From the cell containing the given text, extract its center point as [x, y] coordinate. 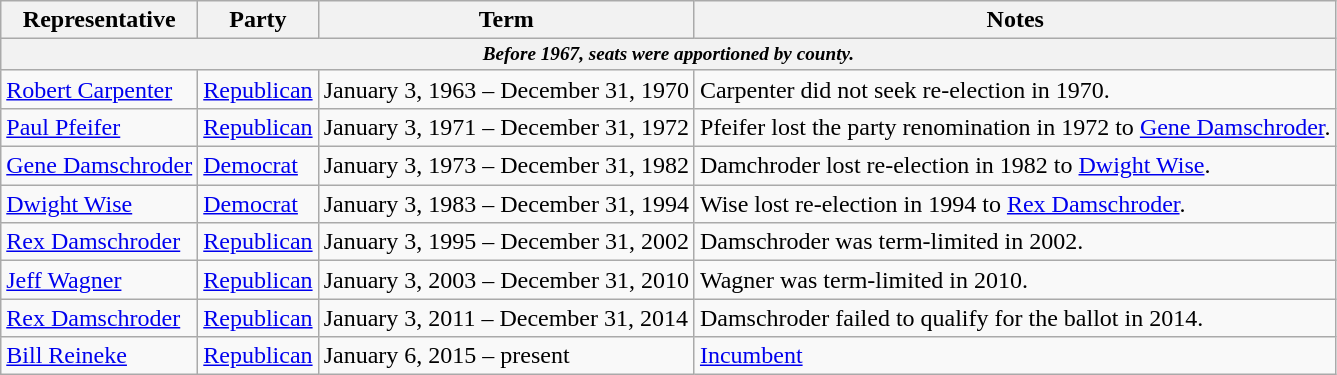
Term [506, 20]
Dwight Wise [100, 204]
Jeff Wagner [100, 280]
January 3, 2003 – December 31, 2010 [506, 280]
January 3, 1973 – December 31, 1982 [506, 166]
Wagner was term-limited in 2010. [1015, 280]
Representative [100, 20]
Paul Pfeifer [100, 128]
Bill Reineke [100, 356]
Damschroder was term-limited in 2002. [1015, 242]
Wise lost re-election in 1994 to Rex Damschroder. [1015, 204]
Party [258, 20]
January 6, 2015 – present [506, 356]
January 3, 2011 – December 31, 2014 [506, 318]
January 3, 1963 – December 31, 1970 [506, 89]
Notes [1015, 20]
Carpenter did not seek re-election in 1970. [1015, 89]
Damchroder lost re-election in 1982 to Dwight Wise. [1015, 166]
Pfeifer lost the party renomination in 1972 to Gene Damschroder. [1015, 128]
Robert Carpenter [100, 89]
Gene Damschroder [100, 166]
Before 1967, seats were apportioned by county. [668, 55]
Incumbent [1015, 356]
January 3, 1995 – December 31, 2002 [506, 242]
January 3, 1971 – December 31, 1972 [506, 128]
Damschroder failed to qualify for the ballot in 2014. [1015, 318]
January 3, 1983 – December 31, 1994 [506, 204]
